Scan for the cell matching the given text and deliver its [X, Y] coordinate at center. 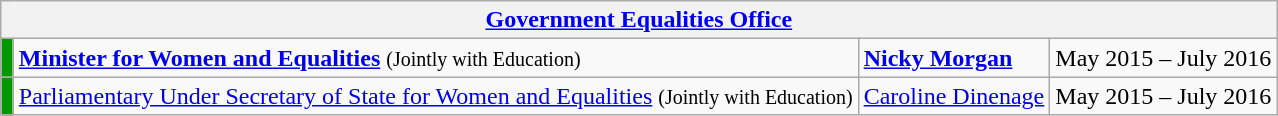
Nicky Morgan [954, 58]
Parliamentary Under Secretary of State for Women and Equalities (Jointly with Education) [436, 96]
Minister for Women and Equalities (Jointly with Education) [436, 58]
Government Equalities Office [639, 20]
Caroline Dinenage [954, 96]
